Output the [x, y] coordinate of the center of the cell containing the given text.  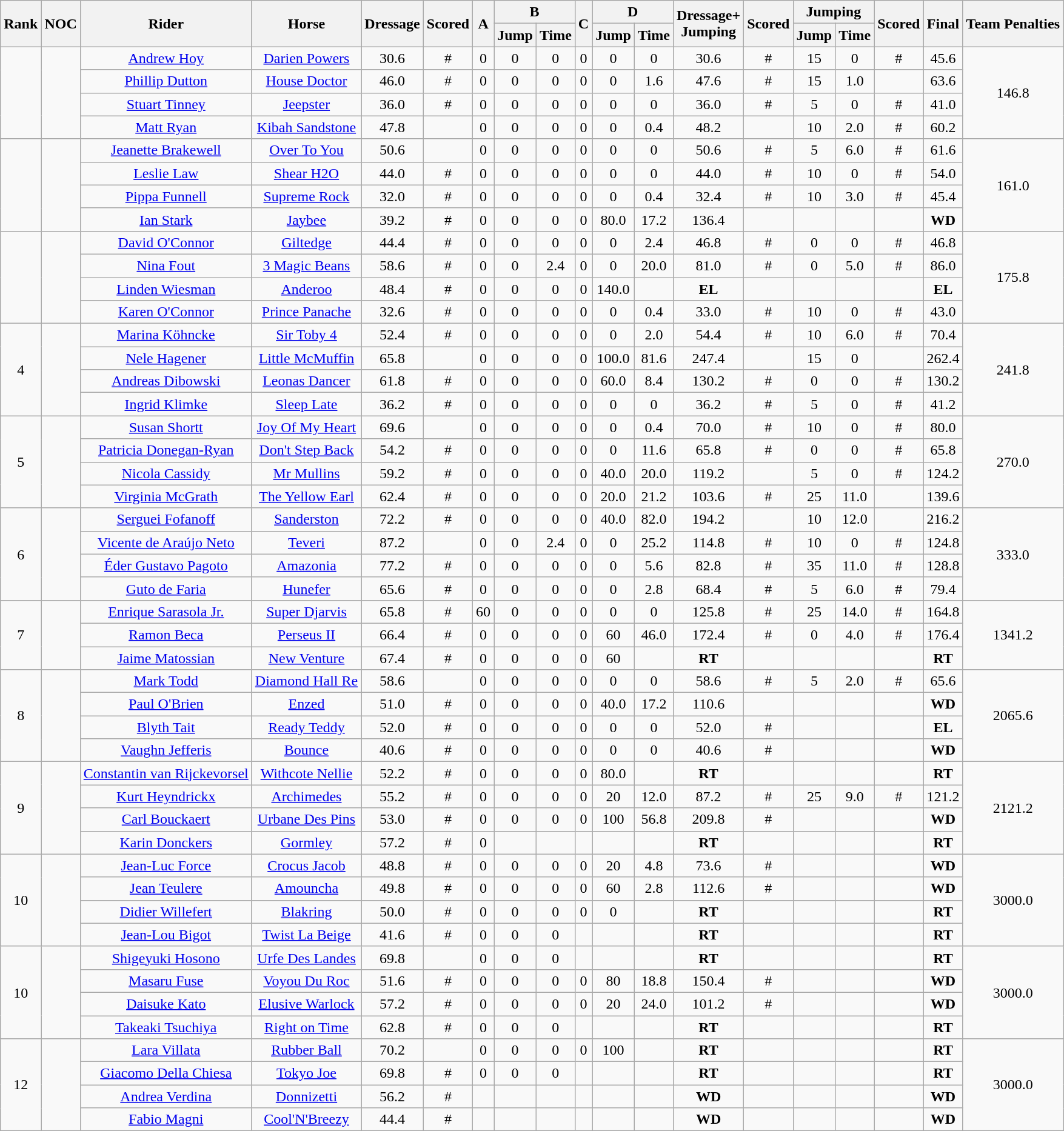
Super Djarvis [306, 612]
Fabio Magni [166, 1119]
Éder Gustavo Pagoto [166, 565]
4.8 [654, 866]
59.2 [393, 473]
2065.6 [1012, 716]
Jaime Matossian [166, 658]
Ingrid Klimke [166, 404]
70.2 [393, 1050]
Leslie Law [166, 173]
Patricia Donegan-Ryan [166, 450]
176.4 [943, 635]
8.4 [654, 381]
146.8 [1012, 93]
Blyth Tait [166, 727]
48.4 [393, 289]
4 [21, 370]
124.2 [943, 473]
Serguei Fofanoff [166, 519]
Right on Time [306, 1027]
62.4 [393, 496]
103.6 [708, 496]
21.2 [654, 496]
33.0 [708, 312]
Cool'N'Breezy [306, 1119]
11.6 [654, 450]
NOC [61, 24]
Pippa Funnell [166, 196]
Voyou Du Roc [306, 981]
54.4 [708, 335]
60.0 [614, 381]
69.6 [393, 427]
41.6 [393, 935]
Jean Teulere [166, 889]
68.4 [708, 589]
Kibah Sandstone [306, 127]
Archimedes [306, 796]
7 [21, 635]
Anderoo [306, 289]
Gormley [306, 842]
Nina Fout [166, 265]
Little McMuffin [306, 358]
Giacomo Della Chiesa [166, 1073]
41.0 [943, 104]
Amazonia [306, 565]
Jean-Lou Bigot [166, 935]
Nele Hagener [166, 358]
70.0 [708, 427]
A [484, 24]
Horse [306, 24]
140.0 [614, 289]
73.6 [708, 866]
209.8 [708, 819]
Dressage [393, 24]
66.4 [393, 635]
110.6 [708, 704]
Karin Donckers [166, 842]
Twist La Beige [306, 935]
82.8 [708, 565]
Susan Shortt [166, 427]
Hunefer [306, 589]
216.2 [943, 519]
Supreme Rock [306, 196]
32.4 [708, 196]
172.4 [708, 635]
124.8 [943, 542]
Diamond Hall Re [306, 681]
Urbane Des Pins [306, 819]
Rubber Ball [306, 1050]
Bounce [306, 750]
D [633, 12]
New Venture [306, 658]
48.2 [708, 127]
Jeanette Brakewell [166, 150]
Andrew Hoy [166, 58]
121.2 [943, 796]
Teveri [306, 542]
9 [21, 808]
Urfe Des Landes [306, 958]
Rider [166, 24]
72.2 [393, 519]
70.4 [943, 335]
Blakring [306, 912]
Nicola Cassidy [166, 473]
128.8 [943, 565]
5.6 [654, 565]
150.4 [708, 981]
Andrea Verdina [166, 1096]
51.6 [393, 981]
247.4 [708, 358]
Donnizetti [306, 1096]
18.8 [654, 981]
Mark Todd [166, 681]
Shigeyuki Hosono [166, 958]
25.2 [654, 542]
61.6 [943, 150]
Elusive Warlock [306, 1004]
54.2 [393, 450]
Leonas Dancer [306, 381]
119.2 [708, 473]
14.0 [855, 612]
39.2 [393, 219]
6 [21, 554]
Perseus II [306, 635]
48.8 [393, 866]
67.4 [393, 658]
Phillip Dutton [166, 81]
Karen O'Connor [166, 312]
35 [814, 565]
Paul O'Brien [166, 704]
49.8 [393, 889]
270.0 [1012, 462]
Over To You [306, 150]
1.6 [654, 81]
C [583, 24]
Virginia McGrath [166, 496]
1341.2 [1012, 635]
52.2 [393, 773]
Ian Stark [166, 219]
9.0 [855, 796]
77.2 [393, 565]
The Yellow Earl [306, 496]
Mr Mullins [306, 473]
Kurt Heyndrickx [166, 796]
Final [943, 24]
Daisuke Kato [166, 1004]
56.8 [654, 819]
60.2 [943, 127]
101.2 [708, 1004]
1.0 [855, 81]
52.4 [393, 335]
41.2 [943, 404]
Don't Step Back [306, 450]
47.6 [708, 81]
Ready Teddy [306, 727]
139.6 [943, 496]
Sanderston [306, 519]
David O'Connor [166, 242]
Ramon Beca [166, 635]
32.6 [393, 312]
100.0 [614, 358]
5.0 [855, 265]
Constantin van Rijckevorsel [166, 773]
Matt Ryan [166, 127]
Darien Powers [306, 58]
24.0 [654, 1004]
Jean-Luc Force [166, 866]
112.6 [708, 889]
56.2 [393, 1096]
114.8 [708, 542]
Lara Villata [166, 1050]
47.8 [393, 127]
Prince Panache [306, 312]
Jumping [834, 12]
Rank [21, 24]
333.0 [1012, 554]
Carl Bouckaert [166, 819]
Shear H2O [306, 173]
81.6 [654, 358]
Vicente de Araújo Neto [166, 542]
86.0 [943, 265]
Giltedge [306, 242]
Didier Willefert [166, 912]
Crocus Jacob [306, 866]
82.0 [654, 519]
Team Penalties [1012, 24]
Andreas Dibowski [166, 381]
Masaru Fuse [166, 981]
Marina Köhncke [166, 335]
Dressage+ Jumping [708, 24]
63.6 [943, 81]
Withcote Nellie [306, 773]
161.0 [1012, 185]
Stuart Tinney [166, 104]
Linden Wiesman [166, 289]
4.0 [855, 635]
Sleep Late [306, 404]
136.4 [708, 219]
Joy Of My Heart [306, 427]
3.0 [855, 196]
80 [614, 981]
2121.2 [1012, 808]
125.8 [708, 612]
62.8 [393, 1027]
8 [21, 716]
55.2 [393, 796]
53.0 [393, 819]
Takeaki Tsuchiya [166, 1027]
House Doctor [306, 81]
50.0 [393, 912]
Tokyo Joe [306, 1073]
61.8 [393, 381]
Vaughn Jefferis [166, 750]
Enrique Sarasola Jr. [166, 612]
3 Magic Beans [306, 265]
Guto de Faria [166, 589]
Jeepster [306, 104]
12 [21, 1085]
45.4 [943, 196]
Sir Toby 4 [306, 335]
81.0 [708, 265]
B [535, 12]
54.0 [943, 173]
79.4 [943, 589]
175.8 [1012, 277]
241.8 [1012, 370]
194.2 [708, 519]
Amouncha [306, 889]
262.4 [943, 358]
Jaybee [306, 219]
43.0 [943, 312]
45.6 [943, 58]
Enzed [306, 704]
51.0 [393, 704]
32.0 [393, 196]
164.8 [943, 612]
